Return the [X, Y] coordinate for the center point of the cell that contains the specified text.  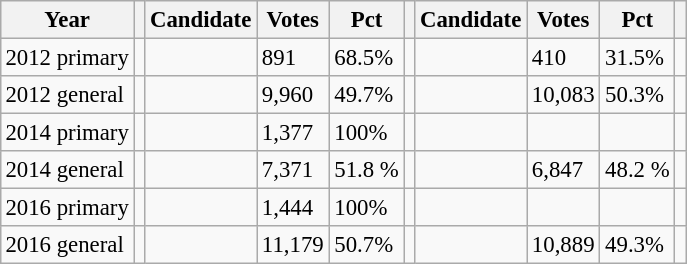
891 [293, 57]
2014 primary [67, 133]
2016 primary [67, 208]
49.3% [638, 245]
6,847 [564, 170]
2014 general [67, 170]
1,444 [293, 208]
1,377 [293, 133]
11,179 [293, 245]
49.7% [366, 95]
50.3% [638, 95]
Year [67, 20]
7,371 [293, 170]
10,083 [564, 95]
68.5% [366, 57]
2012 general [67, 95]
2016 general [67, 245]
51.8 % [366, 170]
50.7% [366, 245]
31.5% [638, 57]
410 [564, 57]
2012 primary [67, 57]
10,889 [564, 245]
48.2 % [638, 170]
9,960 [293, 95]
